Extract the [X, Y] coordinate from the center of the cell holding the provided text.  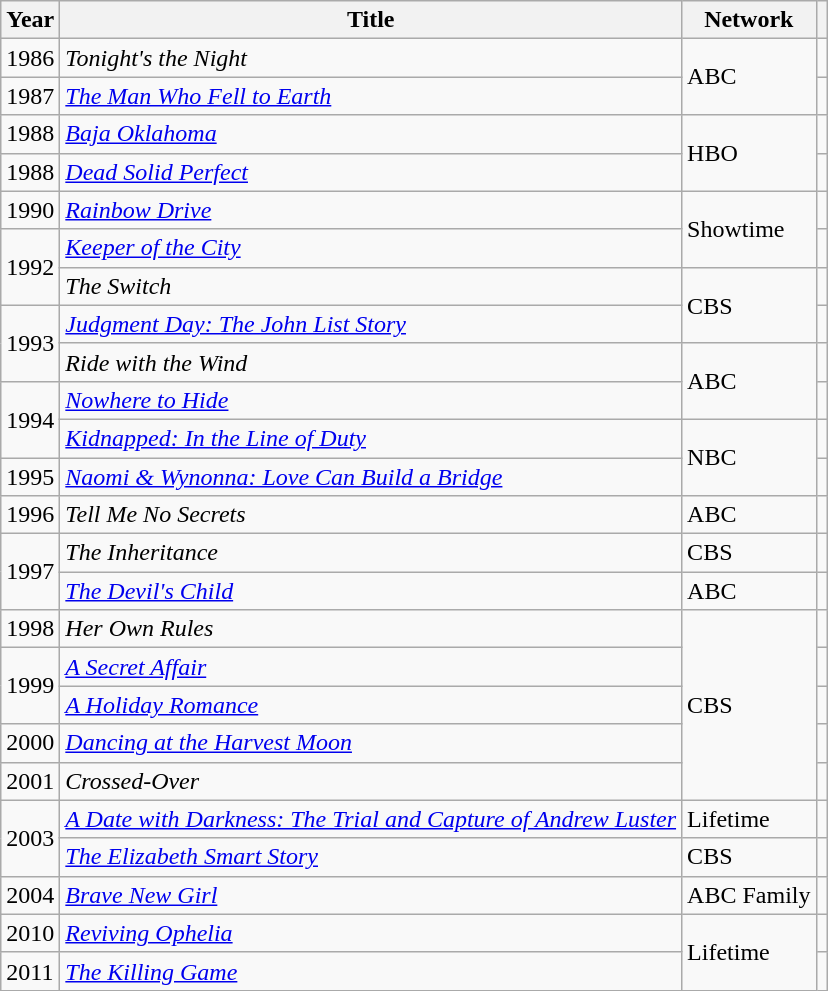
Her Own Rules [371, 629]
1987 [30, 96]
Dead Solid Perfect [371, 172]
NBC [749, 457]
Crossed-Over [371, 781]
2010 [30, 933]
1996 [30, 515]
A Secret Affair [371, 667]
Keeper of the City [371, 248]
Nowhere to Hide [371, 400]
1992 [30, 267]
The Elizabeth Smart Story [371, 857]
2001 [30, 781]
The Switch [371, 286]
Network [749, 20]
Dancing at the Harvest Moon [371, 743]
Kidnapped: In the Line of Duty [371, 438]
Reviving Ophelia [371, 933]
HBO [749, 153]
The Inheritance [371, 553]
2011 [30, 971]
A Date with Darkness: The Trial and Capture of Andrew Luster [371, 819]
Naomi & Wynonna: Love Can Build a Bridge [371, 477]
1999 [30, 686]
2000 [30, 743]
Tonight's the Night [371, 58]
1990 [30, 210]
A Holiday Romance [371, 705]
Title [371, 20]
Ride with the Wind [371, 362]
Showtime [749, 229]
ABC Family [749, 895]
1995 [30, 477]
1993 [30, 343]
Brave New Girl [371, 895]
The Devil's Child [371, 591]
The Killing Game [371, 971]
Baja Oklahoma [371, 134]
1986 [30, 58]
Tell Me No Secrets [371, 515]
1994 [30, 419]
Rainbow Drive [371, 210]
Judgment Day: The John List Story [371, 324]
1997 [30, 572]
2004 [30, 895]
Year [30, 20]
1998 [30, 629]
The Man Who Fell to Earth [371, 96]
2003 [30, 838]
